Extract the (x, y) coordinate from the center of the cell holding the provided text.  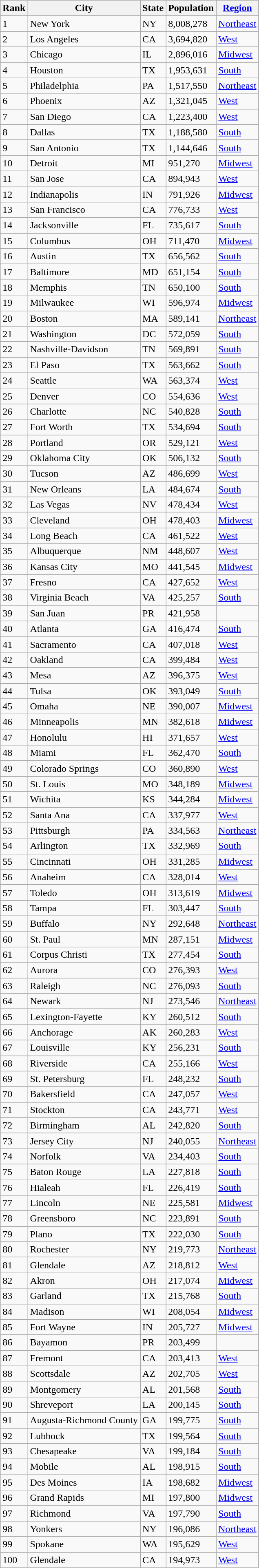
93 (14, 1451)
486,699 (191, 474)
Toledo (84, 892)
Boston (84, 318)
Mesa (84, 675)
10 (14, 163)
29 (14, 458)
El Paso (84, 365)
198,682 (191, 1482)
80 (14, 1250)
382,618 (191, 722)
49 (14, 769)
97 (14, 1513)
56 (14, 877)
194,973 (191, 1560)
54 (14, 846)
17 (14, 272)
199,184 (191, 1451)
Anchorage (84, 1032)
203,499 (191, 1343)
76 (14, 1188)
22 (14, 349)
Austin (84, 256)
9 (14, 148)
Oklahoma City (84, 458)
776,733 (191, 210)
273,546 (191, 1001)
651,154 (191, 272)
287,151 (191, 939)
IA (153, 1482)
Spokane (84, 1544)
Yonkers (84, 1529)
27 (14, 427)
1,144,646 (191, 148)
96 (14, 1498)
Columbus (84, 241)
72 (14, 1125)
12 (14, 194)
506,132 (191, 458)
57 (14, 892)
260,512 (191, 1017)
Long Beach (84, 536)
Fort Worth (84, 427)
656,562 (191, 256)
New York (84, 24)
313,619 (191, 892)
75 (14, 1172)
Kansas City (84, 567)
199,564 (191, 1435)
195,629 (191, 1544)
256,231 (191, 1048)
215,768 (191, 1296)
416,474 (191, 629)
791,926 (191, 194)
Birmingham (84, 1125)
Atlanta (84, 629)
344,284 (191, 799)
334,563 (191, 830)
Jacksonville (84, 225)
OR (153, 442)
332,969 (191, 846)
Santa Ana (84, 815)
7 (14, 117)
711,470 (191, 241)
52 (14, 815)
1,517,550 (191, 86)
Washington (84, 334)
Bakersfield (84, 1094)
Greensboro (84, 1219)
16 (14, 256)
Fort Wayne (84, 1327)
78 (14, 1219)
563,374 (191, 380)
478,434 (191, 505)
70 (14, 1094)
Lincoln (84, 1203)
1,223,400 (191, 117)
81 (14, 1265)
596,974 (191, 303)
360,890 (191, 769)
Dallas (84, 132)
1,188,580 (191, 132)
276,093 (191, 986)
203,413 (191, 1358)
86 (14, 1343)
71 (14, 1110)
DC (153, 334)
46 (14, 722)
Grand Rapids (84, 1498)
87 (14, 1358)
1,953,631 (191, 70)
Colorado Springs (84, 769)
478,403 (191, 520)
540,828 (191, 411)
58 (14, 908)
Oakland (84, 660)
82 (14, 1281)
Shreveport (84, 1405)
Miami (84, 753)
69 (14, 1079)
554,636 (191, 396)
Los Angeles (84, 39)
Garland (84, 1296)
243,771 (191, 1110)
Rochester (84, 1250)
328,014 (191, 877)
226,419 (191, 1188)
Aurora (84, 970)
92 (14, 1435)
28 (14, 442)
Tulsa (84, 691)
24 (14, 380)
572,059 (191, 334)
2 (14, 39)
15 (14, 241)
34 (14, 536)
240,055 (191, 1141)
53 (14, 830)
Las Vegas (84, 505)
Rank (14, 8)
Seattle (84, 380)
Tampa (84, 908)
New Orleans (84, 489)
894,943 (191, 179)
San Francisco (84, 210)
201,568 (191, 1389)
67 (14, 1048)
Hialeah (84, 1188)
2,896,016 (191, 55)
199,775 (191, 1420)
64 (14, 1001)
St. Paul (84, 939)
Buffalo (84, 923)
Scottsdale (84, 1374)
Memphis (84, 287)
Albuquerque (84, 551)
Houston (84, 70)
94 (14, 1467)
48 (14, 753)
Des Moines (84, 1482)
KS (153, 799)
8 (14, 132)
Omaha (84, 707)
217,074 (191, 1281)
Nashville-Davidson (84, 349)
State (153, 8)
30 (14, 474)
Arlington (84, 846)
219,773 (191, 1250)
Baton Rouge (84, 1172)
Chesapeake (84, 1451)
MD (153, 272)
200,145 (191, 1405)
13 (14, 210)
Newark (84, 1001)
393,049 (191, 691)
33 (14, 520)
Richmond (84, 1513)
20 (14, 318)
234,403 (191, 1156)
Philadelphia (84, 86)
AK (153, 1032)
Augusta-Richmond County (84, 1420)
47 (14, 738)
242,820 (191, 1125)
San Juan (84, 613)
79 (14, 1234)
26 (14, 411)
St. Petersburg (84, 1079)
390,007 (191, 707)
421,958 (191, 613)
45 (14, 707)
Lexington-Fayette (84, 1017)
42 (14, 660)
Montgomery (84, 1389)
59 (14, 923)
Plano (84, 1234)
65 (14, 1017)
1 (14, 24)
331,285 (191, 861)
11 (14, 179)
83 (14, 1296)
Phoenix (84, 101)
371,657 (191, 738)
35 (14, 551)
IL (153, 55)
89 (14, 1389)
276,393 (191, 970)
14 (14, 225)
255,166 (191, 1063)
Cincinnati (84, 861)
202,705 (191, 1374)
77 (14, 1203)
Region (237, 8)
60 (14, 939)
Lubbock (84, 1435)
31 (14, 489)
Corpus Christi (84, 955)
407,018 (191, 644)
40 (14, 629)
50 (14, 784)
198,915 (191, 1467)
88 (14, 1374)
223,891 (191, 1219)
303,447 (191, 908)
650,100 (191, 287)
427,652 (191, 582)
Charlotte (84, 411)
205,727 (191, 1327)
Milwaukee (84, 303)
36 (14, 567)
Minneapolis (84, 722)
74 (14, 1156)
Virginia Beach (84, 598)
San Diego (84, 117)
Mobile (84, 1467)
534,694 (191, 427)
37 (14, 582)
6 (14, 101)
399,484 (191, 660)
43 (14, 675)
73 (14, 1141)
44 (14, 691)
3 (14, 55)
85 (14, 1327)
8,008,278 (191, 24)
396,375 (191, 675)
62 (14, 970)
248,232 (191, 1079)
18 (14, 287)
461,522 (191, 536)
Raleigh (84, 986)
NM (153, 551)
Indianapolis (84, 194)
441,545 (191, 567)
569,891 (191, 349)
277,454 (191, 955)
32 (14, 505)
Bayamon (84, 1343)
51 (14, 799)
98 (14, 1529)
563,662 (191, 365)
Honolulu (84, 738)
3,694,820 (191, 39)
Fresno (84, 582)
Denver (84, 396)
337,977 (191, 815)
227,818 (191, 1172)
99 (14, 1544)
San Jose (84, 179)
23 (14, 365)
292,648 (191, 923)
197,800 (191, 1498)
197,790 (191, 1513)
218,812 (191, 1265)
Jersey City (84, 1141)
425,257 (191, 598)
Anaheim (84, 877)
HI (153, 738)
362,470 (191, 753)
5 (14, 86)
61 (14, 955)
Riverside (84, 1063)
Fremont (84, 1358)
735,617 (191, 225)
84 (14, 1312)
Wichita (84, 799)
225,581 (191, 1203)
NV (153, 505)
63 (14, 986)
Detroit (84, 163)
25 (14, 396)
196,086 (191, 1529)
21 (14, 334)
Louisville (84, 1048)
Pittsburgh (84, 830)
Population (191, 8)
Stockton (84, 1110)
Tucson (84, 474)
19 (14, 303)
951,270 (191, 163)
MA (153, 318)
Sacramento (84, 644)
41 (14, 644)
Madison (84, 1312)
Portland (84, 442)
38 (14, 598)
Chicago (84, 55)
City (84, 8)
100 (14, 1560)
589,141 (191, 318)
Cleveland (84, 520)
St. Louis (84, 784)
San Antonio (84, 148)
55 (14, 861)
484,674 (191, 489)
91 (14, 1420)
348,189 (191, 784)
68 (14, 1063)
222,030 (191, 1234)
Baltimore (84, 272)
39 (14, 613)
1,321,045 (191, 101)
260,283 (191, 1032)
529,121 (191, 442)
208,054 (191, 1312)
66 (14, 1032)
448,607 (191, 551)
Norfolk (84, 1156)
95 (14, 1482)
4 (14, 70)
247,057 (191, 1094)
90 (14, 1405)
Akron (84, 1281)
